Detect which cell encompasses the target text, then output its (X, Y) center coordinate. 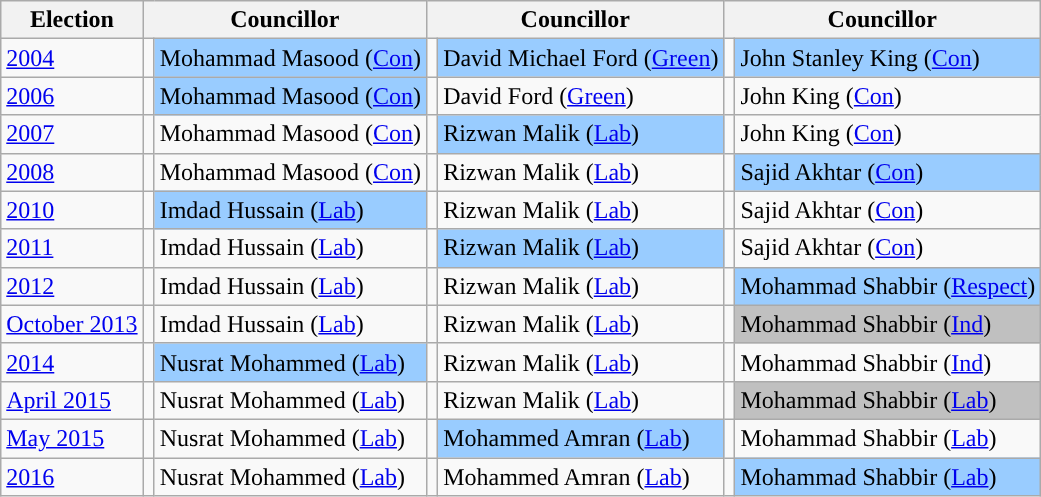
2007 (72, 134)
David Ford (Green) (581, 96)
2006 (72, 96)
John Stanley King (Con) (888, 58)
David Michael Ford (Green) (581, 58)
October 2013 (72, 324)
2016 (72, 477)
2011 (72, 248)
2004 (72, 58)
Election (72, 20)
2014 (72, 362)
Mohammad Shabbir (Respect) (888, 286)
April 2015 (72, 400)
2012 (72, 286)
2008 (72, 172)
2010 (72, 210)
May 2015 (72, 438)
